For the text-containing cell, return its midpoint in (X, Y) coordinate format. 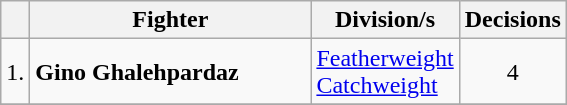
1. (16, 72)
Decisions (512, 20)
Gino Ghalehpardaz (170, 72)
4 (512, 72)
Division/s (385, 20)
Featherweight Catchweight (385, 72)
Fighter (170, 20)
